Capture the cell that displays the provided text and extract its [X, Y] central coordinate. 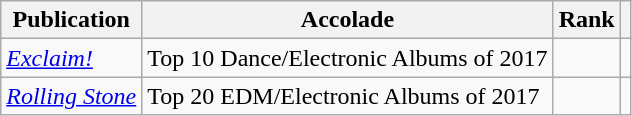
Rank [586, 20]
Top 20 EDM/Electronic Albums of 2017 [348, 96]
Exclaim! [72, 58]
Accolade [348, 20]
Rolling Stone [72, 96]
Top 10 Dance/Electronic Albums of 2017 [348, 58]
Publication [72, 20]
